Return the (X, Y) coordinate for the center point of the cell that contains the specified text.  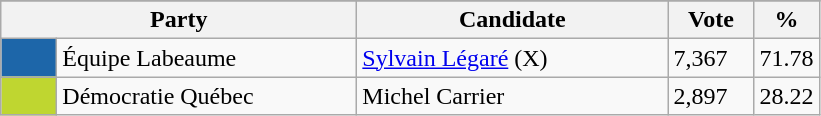
28.22 (786, 96)
Sylvain Légaré (X) (512, 58)
% (786, 20)
Party (179, 20)
7,367 (711, 58)
Vote (711, 20)
Michel Carrier (512, 96)
Candidate (512, 20)
71.78 (786, 58)
Démocratie Québec (207, 96)
Équipe Labeaume (207, 58)
2,897 (711, 96)
